From the cell containing the given text, extract its center point as [X, Y] coordinate. 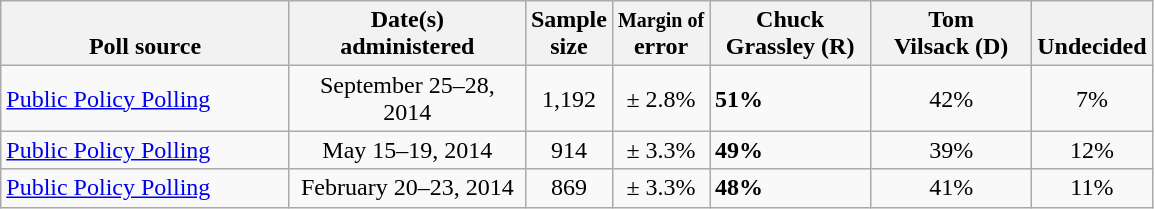
914 [568, 150]
Undecided [1092, 34]
7% [1092, 98]
May 15–19, 2014 [407, 150]
39% [952, 150]
48% [790, 188]
September 25–28, 2014 [407, 98]
49% [790, 150]
1,192 [568, 98]
41% [952, 188]
ChuckGrassley (R) [790, 34]
51% [790, 98]
42% [952, 98]
± 2.8% [660, 98]
February 20–23, 2014 [407, 188]
TomVilsack (D) [952, 34]
869 [568, 188]
Date(s)administered [407, 34]
Margin oferror [660, 34]
12% [1092, 150]
Samplesize [568, 34]
Poll source [146, 34]
11% [1092, 188]
